Detect which cell encompasses the target text, then output its [x, y] center coordinate. 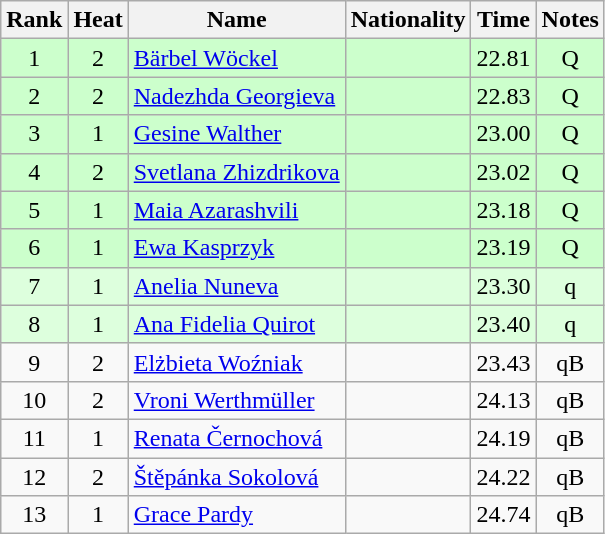
Ewa Kasprzyk [236, 248]
22.81 [504, 58]
Ana Fidelia Quirot [236, 324]
11 [34, 438]
9 [34, 362]
24.74 [504, 515]
7 [34, 286]
5 [34, 210]
Heat [98, 20]
24.19 [504, 438]
Name [236, 20]
4 [34, 172]
Svetlana Zhizdrikova [236, 172]
Notes [570, 20]
12 [34, 477]
24.22 [504, 477]
Anelia Nuneva [236, 286]
Elżbieta Woźniak [236, 362]
24.13 [504, 400]
23.30 [504, 286]
23.19 [504, 248]
3 [34, 134]
6 [34, 248]
10 [34, 400]
Time [504, 20]
Nationality [408, 20]
Bärbel Wöckel [236, 58]
Maia Azarashvili [236, 210]
23.40 [504, 324]
Gesine Walther [236, 134]
Renata Černochová [236, 438]
Grace Pardy [236, 515]
23.02 [504, 172]
13 [34, 515]
8 [34, 324]
23.43 [504, 362]
23.00 [504, 134]
Nadezhda Georgieva [236, 96]
23.18 [504, 210]
22.83 [504, 96]
Štěpánka Sokolová [236, 477]
Vroni Werthmüller [236, 400]
Rank [34, 20]
